From the cell containing the given text, extract its center point as (X, Y) coordinate. 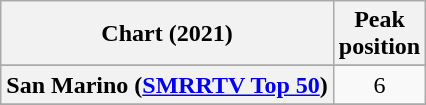
Chart (2021) (168, 34)
San Marino (SMRRTV Top 50) (168, 85)
6 (379, 85)
Peakposition (379, 34)
